Return the [x, y] coordinate for the center point of the cell that contains the specified text.  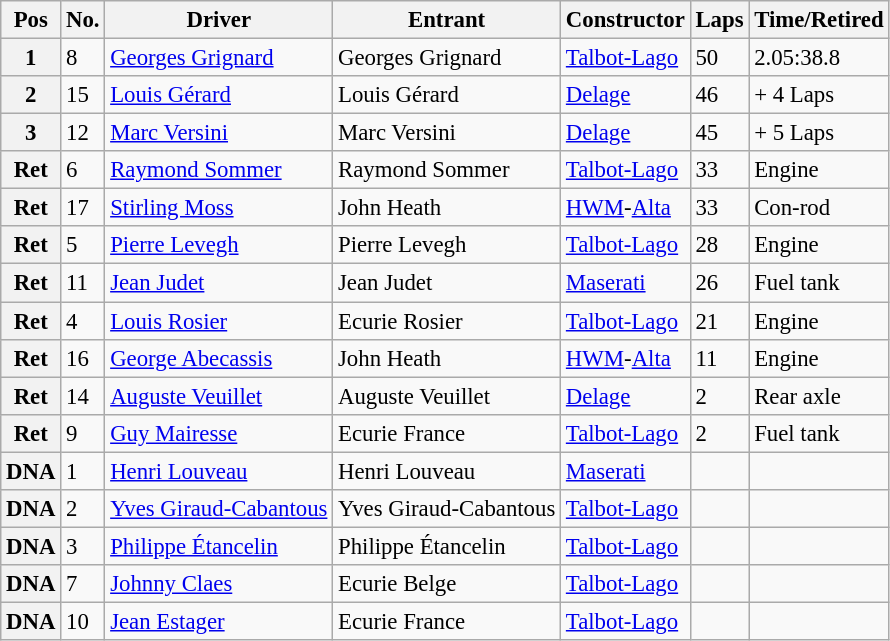
2.05:38.8 [819, 58]
Driver [219, 20]
Ecurie Rosier [447, 321]
9 [83, 433]
Johnny Claes [219, 584]
50 [720, 58]
Jean Estager [219, 621]
+ 5 Laps [819, 133]
Constructor [626, 20]
17 [83, 208]
4 [83, 321]
5 [83, 245]
10 [83, 621]
45 [720, 133]
No. [83, 20]
46 [720, 95]
16 [83, 358]
14 [83, 396]
Stirling Moss [219, 208]
26 [720, 283]
12 [83, 133]
Con-rod [819, 208]
Entrant [447, 20]
21 [720, 321]
Pos [31, 20]
Louis Rosier [219, 321]
28 [720, 245]
Rear axle [819, 396]
Time/Retired [819, 20]
8 [83, 58]
Ecurie Belge [447, 584]
Guy Mairesse [219, 433]
George Abecassis [219, 358]
6 [83, 170]
+ 4 Laps [819, 95]
7 [83, 584]
Laps [720, 20]
15 [83, 95]
